Capture the cell that displays the provided text and extract its (X, Y) central coordinate. 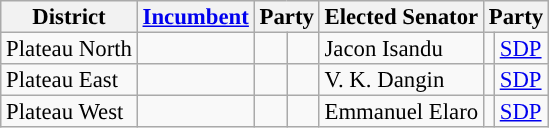
Elected Senator (401, 17)
Plateau East (69, 80)
Emmanuel Elaro (401, 112)
Jacon Isandu (401, 49)
Plateau West (69, 112)
Plateau North (69, 49)
District (69, 17)
Incumbent (196, 17)
V. K. Dangin (401, 80)
